Find where the given text appears and provide that cell's center as (X, Y) coordinate. 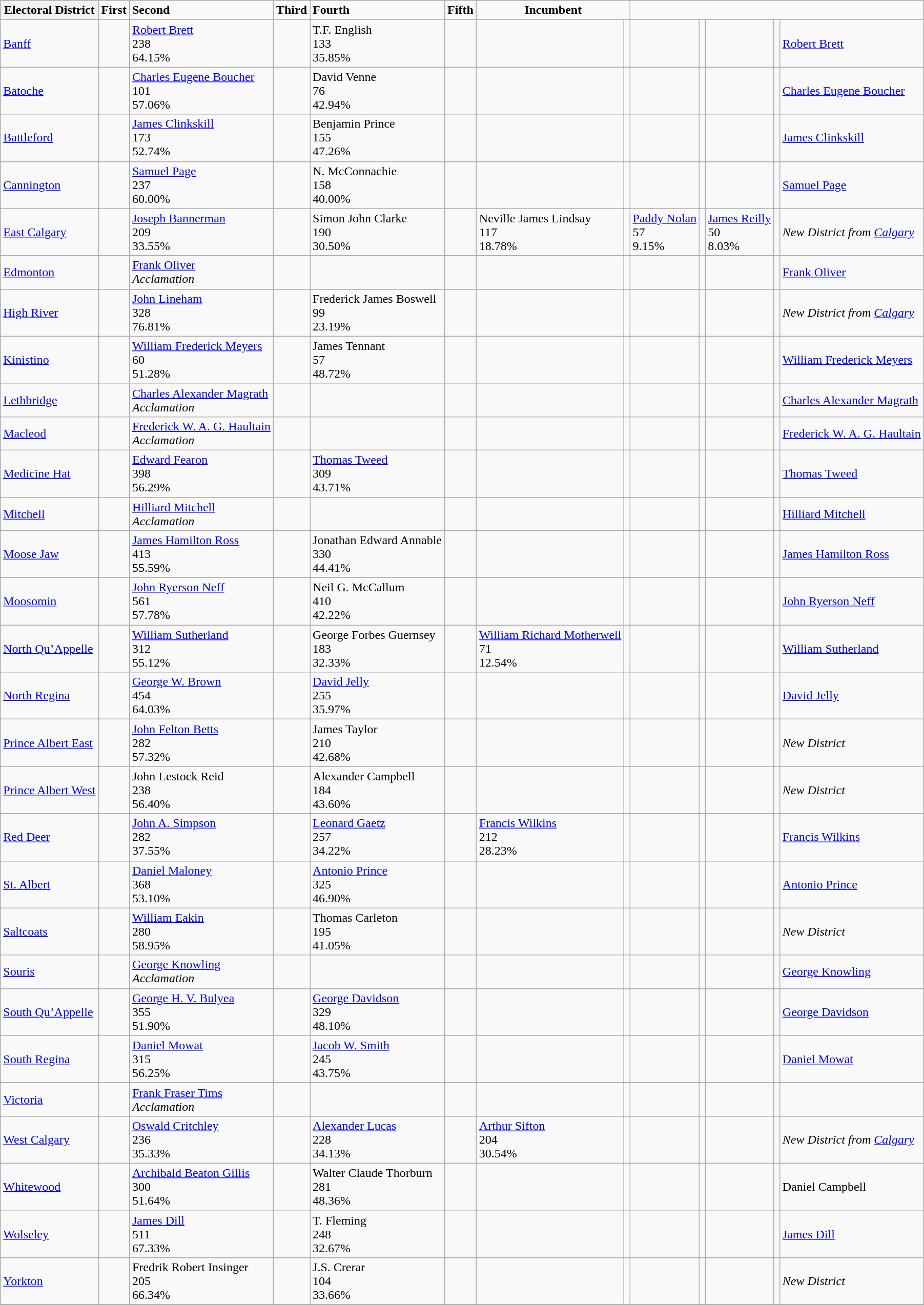
Charles Alexander MagrathAcclamation (201, 400)
Prince Albert West (49, 790)
Banff (49, 44)
Fredrik Robert Insinger20566.34% (201, 1281)
Battleford (49, 138)
Charles Eugene Boucher (852, 91)
Red Deer (49, 837)
Lethbridge (49, 400)
John A. Simpson28237.55% (201, 837)
Alexander Campbell18443.60% (377, 790)
Kinistino (49, 360)
Cannington (49, 185)
T. Fleming24832.67% (377, 1234)
William Sutherland (852, 649)
South Qu’Appelle (49, 1012)
George Forbes Guernsey18332.33% (377, 649)
Antonio Prince32546.90% (377, 884)
Arthur Sifton20430.54% (550, 1140)
Frederick W. A. G. Haultain (852, 433)
Frank Fraser TimsAcclamation (201, 1100)
Frank OliverAcclamation (201, 273)
N. McConnachie15840.00% (377, 185)
Medicine Hat (49, 473)
George Knowling (852, 971)
Mitchell (49, 513)
Macleod (49, 433)
William Sutherland31255.12% (201, 649)
Charles Eugene Boucher10157.06% (201, 91)
Robert Brett23864.15% (201, 44)
Frederick James Boswell9923.19% (377, 313)
Whitewood (49, 1187)
John Ryerson Neff56157.78% (201, 602)
Thomas Tweed30943.71% (377, 473)
Daniel Mowat (852, 1059)
Neil G. McCallum41042.22% (377, 602)
Moose Jaw (49, 554)
John Lestock Reid23856.40% (201, 790)
James Dill51167.33% (201, 1234)
Paddy Nolan579.15% (665, 232)
Joseph Bannerman20933.55% (201, 232)
Thomas Carleton19541.05% (377, 931)
Oswald Critchley23635.33% (201, 1140)
James Taylor21042.68% (377, 743)
Benjamin Prince15547.26% (377, 138)
James Clinkskill (852, 138)
South Regina (49, 1059)
Samuel Page23760.00% (201, 185)
George W. Brown45464.03% (201, 696)
David Venne7642.94% (377, 91)
David Jelly25535.97% (377, 696)
Hilliard MitchellAcclamation (201, 513)
Edmonton (49, 273)
Second (201, 10)
Edward Fearon39856.29% (201, 473)
Neville James Lindsay11718.78% (550, 232)
Jonathan Edward Annable33044.41% (377, 554)
Simon John Clarke19030.50% (377, 232)
West Calgary (49, 1140)
Frank Oliver (852, 273)
Frederick W. A. G. HaultainAcclamation (201, 433)
John Felton Betts28257.32% (201, 743)
James Hamilton Ross41355.59% (201, 554)
Daniel Mowat31556.25% (201, 1059)
George KnowlingAcclamation (201, 971)
Charles Alexander Magrath (852, 400)
John Ryerson Neff (852, 602)
William Richard Motherwell7112.54% (550, 649)
Souris (49, 971)
North Regina (49, 696)
William Frederick Meyers (852, 360)
North Qu’Appelle (49, 649)
James Hamilton Ross (852, 554)
David Jelly (852, 696)
Yorkton (49, 1281)
Francis Wilkins21228.23% (550, 837)
St. Albert (49, 884)
Daniel Campbell (852, 1187)
East Calgary (49, 232)
Alexander Lucas22834.13% (377, 1140)
James Reilly508.03% (740, 232)
Robert Brett (852, 44)
J.S. Crerar10433.66% (377, 1281)
William Frederick Meyers6051.28% (201, 360)
Thomas Tweed (852, 473)
Hilliard Mitchell (852, 513)
T.F. English13335.85% (377, 44)
Moosomin (49, 602)
George Davidson32948.10% (377, 1012)
James Dill (852, 1234)
Third (291, 10)
Batoche (49, 91)
Fourth (377, 10)
George H. V. Bulyea35551.90% (201, 1012)
Samuel Page (852, 185)
Archibald Beaton Gillis30051.64% (201, 1187)
William Eakin28058.95% (201, 931)
Prince Albert East (49, 743)
Walter Claude Thorburn28148.36% (377, 1187)
Fifth (461, 10)
Francis Wilkins (852, 837)
Antonio Prince (852, 884)
Electoral District (49, 10)
Victoria (49, 1100)
James Tennant5748.72% (377, 360)
First (114, 10)
James Clinkskill17352.74% (201, 138)
George Davidson (852, 1012)
Jacob W. Smith24543.75% (377, 1059)
High River (49, 313)
John Lineham32876.81% (201, 313)
Saltcoats (49, 931)
Incumbent (553, 10)
Daniel Maloney36853.10% (201, 884)
Leonard Gaetz25734.22% (377, 837)
Wolseley (49, 1234)
